Locate the cell with the specified text and output its [x, y] center coordinate. 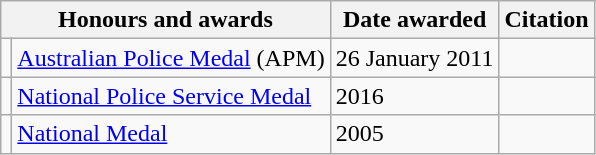
2016 [414, 96]
Australian Police Medal (APM) [171, 58]
National Medal [171, 134]
26 January 2011 [414, 58]
2005 [414, 134]
Honours and awards [166, 20]
Date awarded [414, 20]
National Police Service Medal [171, 96]
Citation [546, 20]
